Detect which cell encompasses the target text, then output its [x, y] center coordinate. 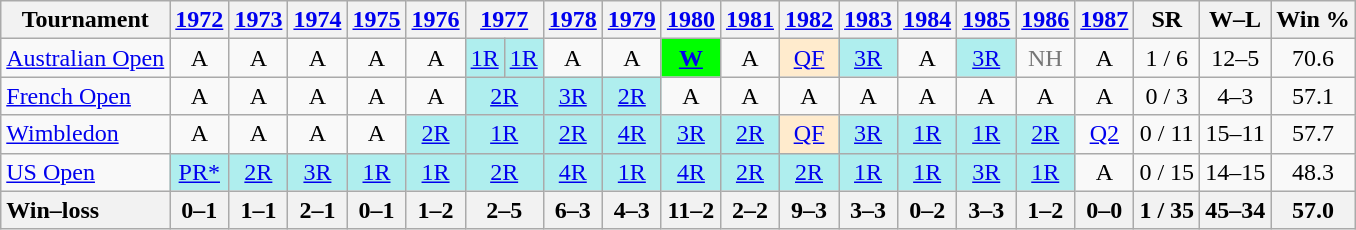
1985 [986, 20]
1 / 6 [1167, 58]
57.7 [1314, 134]
0–0 [1104, 210]
2–1 [318, 210]
Win–loss [86, 210]
1979 [632, 20]
Tournament [86, 20]
1972 [200, 20]
57.0 [1314, 210]
1980 [690, 20]
1975 [376, 20]
1977 [504, 20]
SR [1167, 20]
1973 [258, 20]
0 / 3 [1167, 96]
0–2 [928, 210]
1982 [808, 20]
0 / 15 [1167, 172]
Win % [1314, 20]
1986 [1046, 20]
Q2 [1104, 134]
1984 [928, 20]
2–5 [504, 210]
W [690, 58]
57.1 [1314, 96]
9–3 [808, 210]
1981 [750, 20]
15–11 [1236, 134]
Wimbledon [86, 134]
PR* [200, 172]
1987 [1104, 20]
1983 [868, 20]
1–1 [258, 210]
US Open [86, 172]
6–3 [572, 210]
48.3 [1314, 172]
70.6 [1314, 58]
11–2 [690, 210]
W–L [1236, 20]
2–2 [750, 210]
1976 [436, 20]
14–15 [1236, 172]
French Open [86, 96]
1974 [318, 20]
Australian Open [86, 58]
45–34 [1236, 210]
1 / 35 [1167, 210]
1978 [572, 20]
NH [1046, 58]
0 / 11 [1167, 134]
12–5 [1236, 58]
